From the cell containing the given text, extract its center point as (x, y) coordinate. 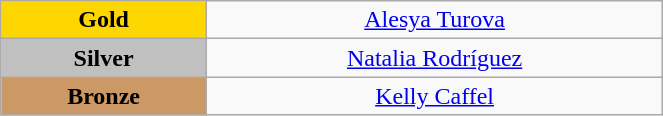
Gold (104, 20)
Alesya Turova (434, 20)
Bronze (104, 96)
Silver (104, 58)
Kelly Caffel (434, 96)
Natalia Rodríguez (434, 58)
